Detect which cell encompasses the target text, then output its [x, y] center coordinate. 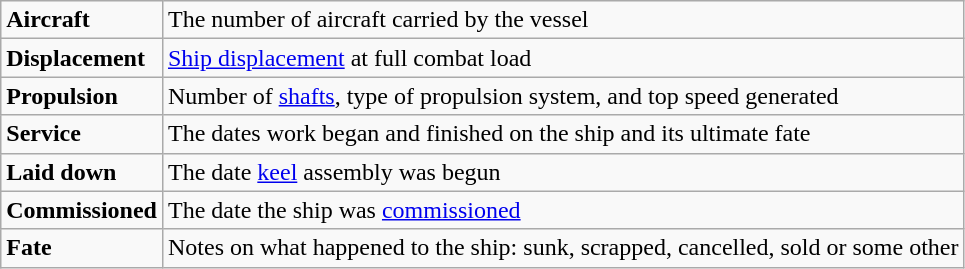
The dates work began and finished on the ship and its ultimate fate [563, 134]
Service [82, 134]
The date keel assembly was begun [563, 172]
Notes on what happened to the ship: sunk, scrapped, cancelled, sold or some other [563, 248]
Commissioned [82, 210]
Ship displacement at full combat load [563, 58]
The date the ship was commissioned [563, 210]
Aircraft [82, 20]
Displacement [82, 58]
Fate [82, 248]
The number of aircraft carried by the vessel [563, 20]
Number of shafts, type of propulsion system, and top speed generated [563, 96]
Laid down [82, 172]
Propulsion [82, 96]
